Provide the (X, Y) coordinate of the cell's center where the given text is located.  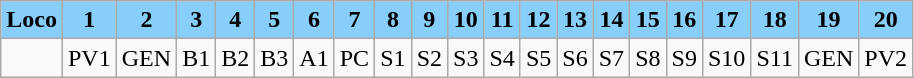
3 (196, 20)
1 (89, 20)
S10 (726, 58)
B3 (274, 58)
6 (314, 20)
11 (502, 20)
S7 (611, 58)
Loco (32, 20)
9 (429, 20)
S1 (393, 58)
17 (726, 20)
S5 (538, 58)
PV2 (886, 58)
18 (775, 20)
B1 (196, 58)
19 (828, 20)
S6 (575, 58)
PC (354, 58)
S3 (466, 58)
2 (146, 20)
20 (886, 20)
10 (466, 20)
8 (393, 20)
13 (575, 20)
A1 (314, 58)
4 (236, 20)
16 (684, 20)
12 (538, 20)
S4 (502, 58)
PV1 (89, 58)
S9 (684, 58)
7 (354, 20)
S8 (648, 58)
5 (274, 20)
S2 (429, 58)
15 (648, 20)
B2 (236, 58)
14 (611, 20)
S11 (775, 58)
